Find where the given text appears and provide that cell's center as [x, y] coordinate. 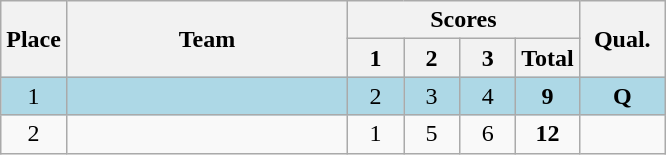
6 [488, 134]
Team [206, 39]
5 [432, 134]
Scores [464, 20]
Q [622, 96]
12 [548, 134]
9 [548, 96]
Total [548, 58]
4 [488, 96]
Qual. [622, 39]
Place [34, 39]
